Provide the (x, y) coordinate of the cell's center where the given text is located.  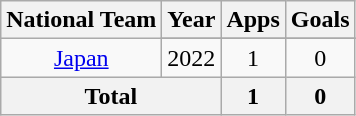
2022 (192, 58)
Total (111, 96)
Japan (82, 58)
Goals (320, 20)
National Team (82, 20)
Apps (253, 20)
Year (192, 20)
